Search for the cell housing the specified text and yield its [X, Y] center coordinate. 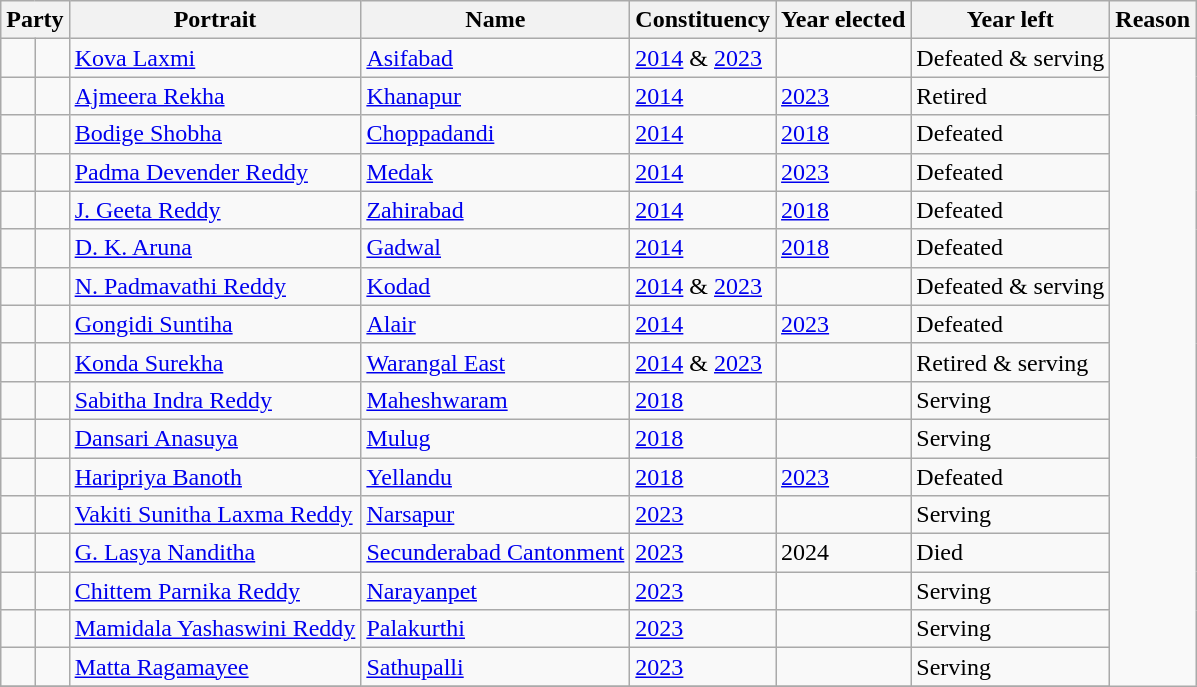
Alair [496, 324]
Choppadandi [496, 134]
Sathupalli [496, 667]
Bodige Shobha [215, 134]
Retired & serving [1010, 362]
Retired [1010, 96]
Khanapur [496, 96]
Party [35, 20]
Narayanpet [496, 591]
Died [1010, 553]
Reason [1153, 20]
G. Lasya Nanditha [215, 553]
Narsapur [496, 515]
Medak [496, 172]
Mamidala Yashaswini Reddy [215, 629]
Gadwal [496, 248]
Yellandu [496, 477]
Kova Laxmi [215, 58]
Padma Devender Reddy [215, 172]
Kodad [496, 286]
Dansari Anasuya [215, 438]
Gongidi Suntiha [215, 324]
Sabitha Indra Reddy [215, 400]
Ajmeera Rekha [215, 96]
Maheshwaram [496, 400]
2024 [844, 553]
Portrait [215, 20]
Name [496, 20]
Asifabad [496, 58]
Year elected [844, 20]
Mulug [496, 438]
Warangal East [496, 362]
Zahirabad [496, 210]
Vakiti Sunitha Laxma Reddy [215, 515]
Year left [1010, 20]
Palakurthi [496, 629]
Constituency [703, 20]
Chittem Parnika Reddy [215, 591]
Matta Ragamayee [215, 667]
Secunderabad Cantonment [496, 553]
D. K. Aruna [215, 248]
Haripriya Banoth [215, 477]
N. Padmavathi Reddy [215, 286]
Konda Surekha [215, 362]
J. Geeta Reddy [215, 210]
